Detect which cell encompasses the target text, then output its (X, Y) center coordinate. 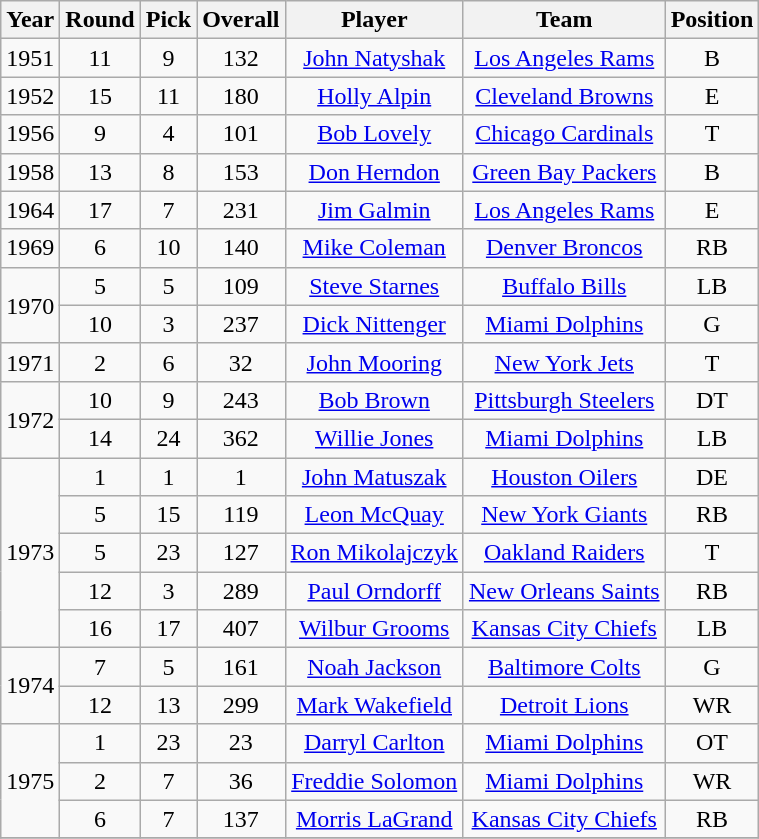
Green Bay Packers (564, 172)
1972 (30, 419)
Oakland Raiders (564, 553)
237 (241, 324)
4 (168, 134)
Round (100, 20)
New York Giants (564, 515)
Paul Orndorff (374, 591)
1974 (30, 686)
101 (241, 134)
132 (241, 58)
Bob Brown (374, 400)
362 (241, 438)
407 (241, 629)
16 (100, 629)
DT (712, 400)
1975 (30, 781)
1952 (30, 96)
127 (241, 553)
Wilbur Grooms (374, 629)
Freddie Solomon (374, 781)
Mark Wakefield (374, 705)
OT (712, 743)
Chicago Cardinals (564, 134)
109 (241, 286)
1970 (30, 305)
Leon McQuay (374, 515)
289 (241, 591)
32 (241, 362)
299 (241, 705)
161 (241, 667)
1956 (30, 134)
153 (241, 172)
Don Herndon (374, 172)
New Orleans Saints (564, 591)
Noah Jackson (374, 667)
Year (30, 20)
119 (241, 515)
36 (241, 781)
8 (168, 172)
Mike Coleman (374, 248)
137 (241, 819)
John Natyshak (374, 58)
Ron Mikolajczyk (374, 553)
Houston Oilers (564, 477)
Baltimore Colts (564, 667)
Holly Alpin (374, 96)
New York Jets (564, 362)
Steve Starnes (374, 286)
Overall (241, 20)
Buffalo Bills (564, 286)
Bob Lovely (374, 134)
Willie Jones (374, 438)
1973 (30, 553)
Pittsburgh Steelers (564, 400)
Dick Nittenger (374, 324)
14 (100, 438)
Detroit Lions (564, 705)
1969 (30, 248)
180 (241, 96)
231 (241, 210)
140 (241, 248)
243 (241, 400)
John Mooring (374, 362)
24 (168, 438)
Jim Galmin (374, 210)
DE (712, 477)
Darryl Carlton (374, 743)
Team (564, 20)
1958 (30, 172)
1951 (30, 58)
Position (712, 20)
Player (374, 20)
John Matuszak (374, 477)
Morris LaGrand (374, 819)
1964 (30, 210)
Cleveland Browns (564, 96)
1971 (30, 362)
Denver Broncos (564, 248)
Pick (168, 20)
